Return [X, Y] of the center of cell containing provided text 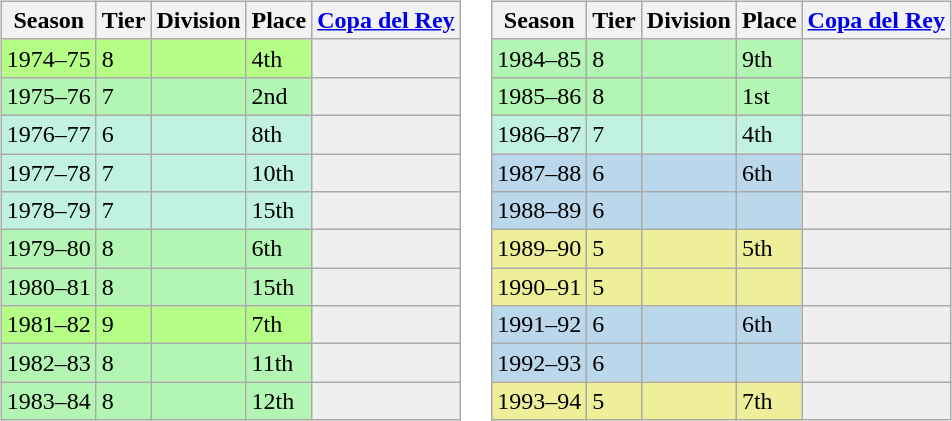
1990–91 [540, 287]
11th [279, 363]
1977–78 [48, 173]
1979–80 [48, 249]
1986–87 [540, 134]
1975–76 [48, 96]
1980–81 [48, 287]
1974–75 [48, 58]
10th [279, 173]
1982–83 [48, 363]
9 [124, 325]
12th [279, 401]
9th [769, 58]
1988–89 [540, 211]
8th [279, 134]
1993–94 [540, 401]
1991–92 [540, 325]
2nd [279, 96]
1992–93 [540, 363]
1976–77 [48, 134]
1st [769, 96]
1981–82 [48, 325]
1989–90 [540, 249]
1987–88 [540, 173]
5th [769, 249]
1985–86 [540, 96]
1983–84 [48, 401]
1984–85 [540, 58]
1978–79 [48, 211]
